Provide the (X, Y) coordinate of the cell's center where the given text is located.  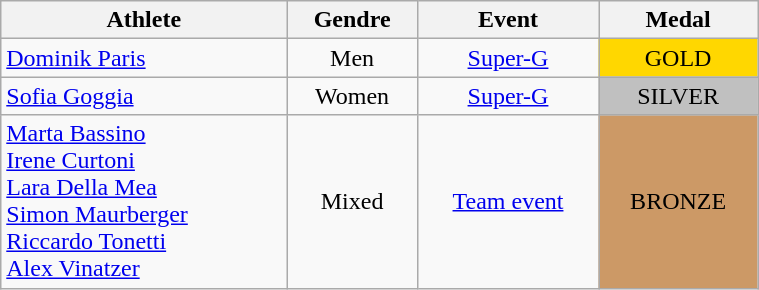
Men (352, 58)
GOLD (678, 58)
Team event (508, 202)
Medal (678, 20)
BRONZE (678, 202)
Athlete (144, 20)
Sofia Goggia (144, 96)
Marta BassinoIrene CurtoniLara Della MeaSimon MaurbergerRiccardo TonettiAlex Vinatzer (144, 202)
Mixed (352, 202)
SILVER (678, 96)
Women (352, 96)
Gendre (352, 20)
Dominik Paris (144, 58)
Event (508, 20)
